Identify which cell holds the provided text, then report its [x, y] central coordinate. 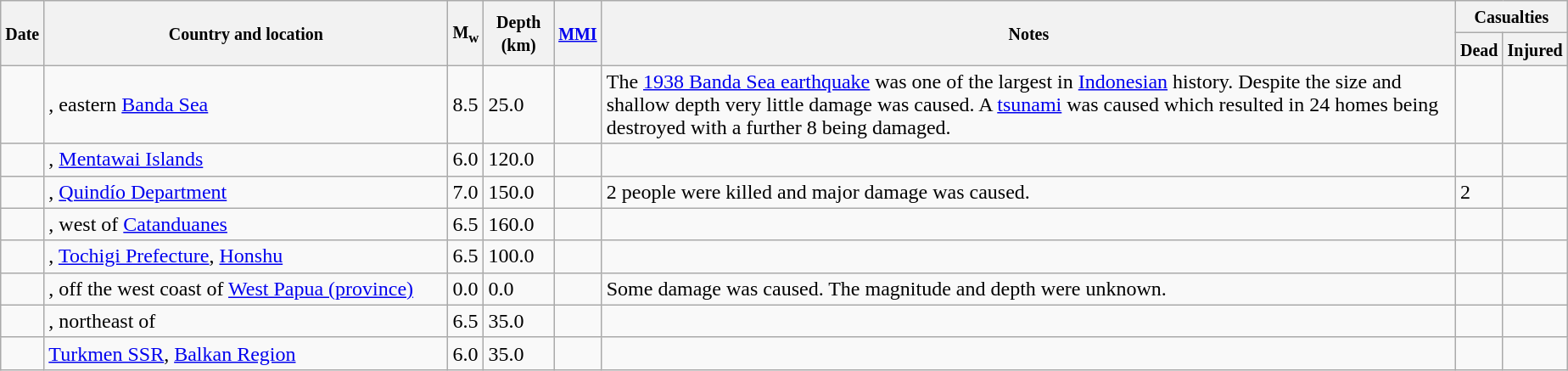
Country and location [246, 33]
, Mentawai Islands [246, 160]
8.5 [466, 104]
2 [1479, 192]
150.0 [519, 192]
25.0 [519, 104]
100.0 [519, 256]
MMI [579, 33]
Notes [1028, 33]
, Tochigi Prefecture, Honshu [246, 256]
2 people were killed and major damage was caused. [1028, 192]
Mw [466, 33]
, Quindío Department [246, 192]
Dead [1479, 49]
160.0 [519, 224]
Injured [1535, 49]
7.0 [466, 192]
, eastern Banda Sea [246, 104]
, northeast of [246, 321]
120.0 [519, 160]
Turkmen SSR, Balkan Region [246, 353]
Date [22, 33]
Depth (km) [519, 33]
Some damage was caused. The magnitude and depth were unknown. [1028, 289]
, off the west coast of West Papua (province) [246, 289]
, west of Catanduanes [246, 224]
Casualties [1511, 17]
